Find where the given text appears and provide that cell's center as (X, Y) coordinate. 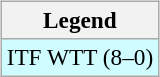
Legend (80, 20)
ITF WTT (8–0) (80, 57)
